Return (x, y) of the center of cell containing provided text 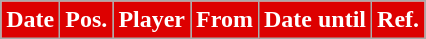
Pos. (86, 20)
Ref. (398, 20)
From (225, 20)
Date until (314, 20)
Player (152, 20)
Date (30, 20)
